For the text-containing cell, return its midpoint in [X, Y] coordinate format. 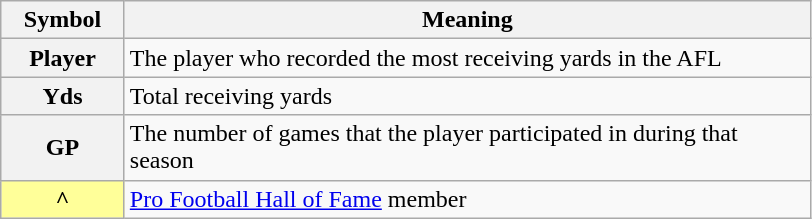
Total receiving yards [467, 96]
Meaning [467, 20]
^ [63, 199]
The player who recorded the most receiving yards in the AFL [467, 58]
Symbol [63, 20]
GP [63, 148]
Yds [63, 96]
Pro Football Hall of Fame member [467, 199]
The number of games that the player participated in during that season [467, 148]
Player [63, 58]
